Locate the cell with the specified text and output its [x, y] center coordinate. 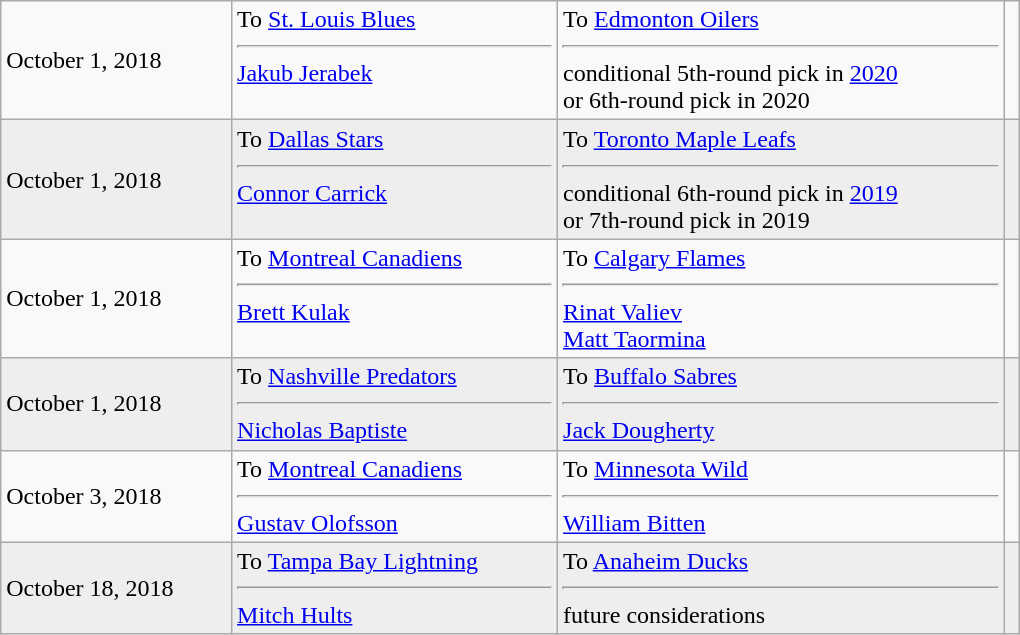
To Edmonton Oilersconditional 5th-round pick in 2020or 6th-round pick in 2020 [782, 60]
To Montreal CanadiensBrett Kulak [395, 298]
To Tampa Bay LightningMitch Hults [395, 588]
October 3, 2018 [116, 496]
To Minnesota WildWilliam Bitten [782, 496]
To Toronto Maple Leafsconditional 6th-round pick in 2019or 7th-round pick in 2019 [782, 180]
To Buffalo SabresJack Dougherty [782, 404]
To Montreal CanadiensGustav Olofsson [395, 496]
To St. Louis BluesJakub Jerabek [395, 60]
To Dallas StarsConnor Carrick [395, 180]
To Calgary FlamesRinat ValievMatt Taormina [782, 298]
To Anaheim Ducksfuture considerations [782, 588]
October 18, 2018 [116, 588]
To Nashville PredatorsNicholas Baptiste [395, 404]
